Provide the (X, Y) coordinate of the cell's center where the given text is located.  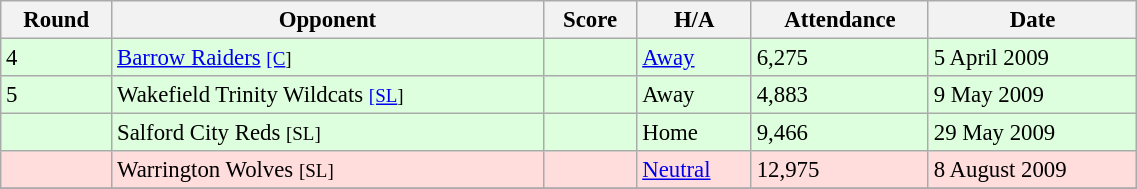
5 (56, 95)
Warrington Wolves [SL] (328, 170)
Date (1032, 20)
29 May 2009 (1032, 133)
Wakefield Trinity Wildcats [SL] (328, 95)
H/A (694, 20)
6,275 (840, 58)
Neutral (694, 170)
4 (56, 58)
Barrow Raiders [C] (328, 58)
9,466 (840, 133)
Score (590, 20)
Attendance (840, 20)
9 May 2009 (1032, 95)
Opponent (328, 20)
4,883 (840, 95)
Round (56, 20)
5 April 2009 (1032, 58)
Home (694, 133)
8 August 2009 (1032, 170)
12,975 (840, 170)
Salford City Reds [SL] (328, 133)
